Extract the (x, y) coordinate from the center of the cell holding the provided text.  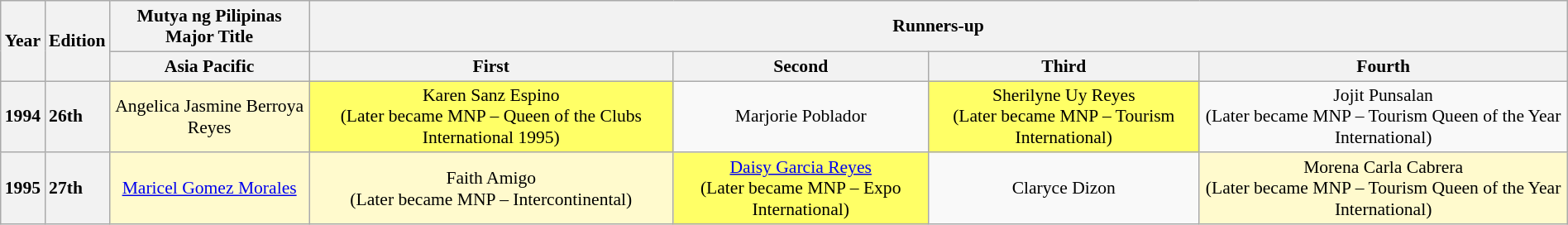
26th (78, 117)
Jojit Punsalan (Later became MNP – Tourism Queen of the Year International) (1383, 117)
Marjorie Poblador (801, 117)
First (491, 66)
Morena Carla Cabrera (Later became MNP – Tourism Queen of the Year International) (1383, 189)
Second (801, 66)
Third (1064, 66)
27th (78, 189)
Year (23, 41)
Sherilyne Uy Reyes (Later became MNP – Tourism International) (1064, 117)
Angelica Jasmine Berroya Reyes (210, 117)
Mutya ng Pilipinas Major Title (210, 26)
Edition (78, 41)
Faith Amigo (Later became MNP – Intercontinental) (491, 189)
Claryce Dizon (1064, 189)
Fourth (1383, 66)
Maricel Gomez Morales (210, 189)
Karen Sanz Espino (Later became MNP – Queen of the Clubs International 1995) (491, 117)
1994 (23, 117)
Daisy Garcia Reyes (Later became MNP – Expo International) (801, 189)
Asia Pacific (210, 66)
1995 (23, 189)
Runners-up (939, 26)
